For the text-containing cell, return its midpoint in [X, Y] coordinate format. 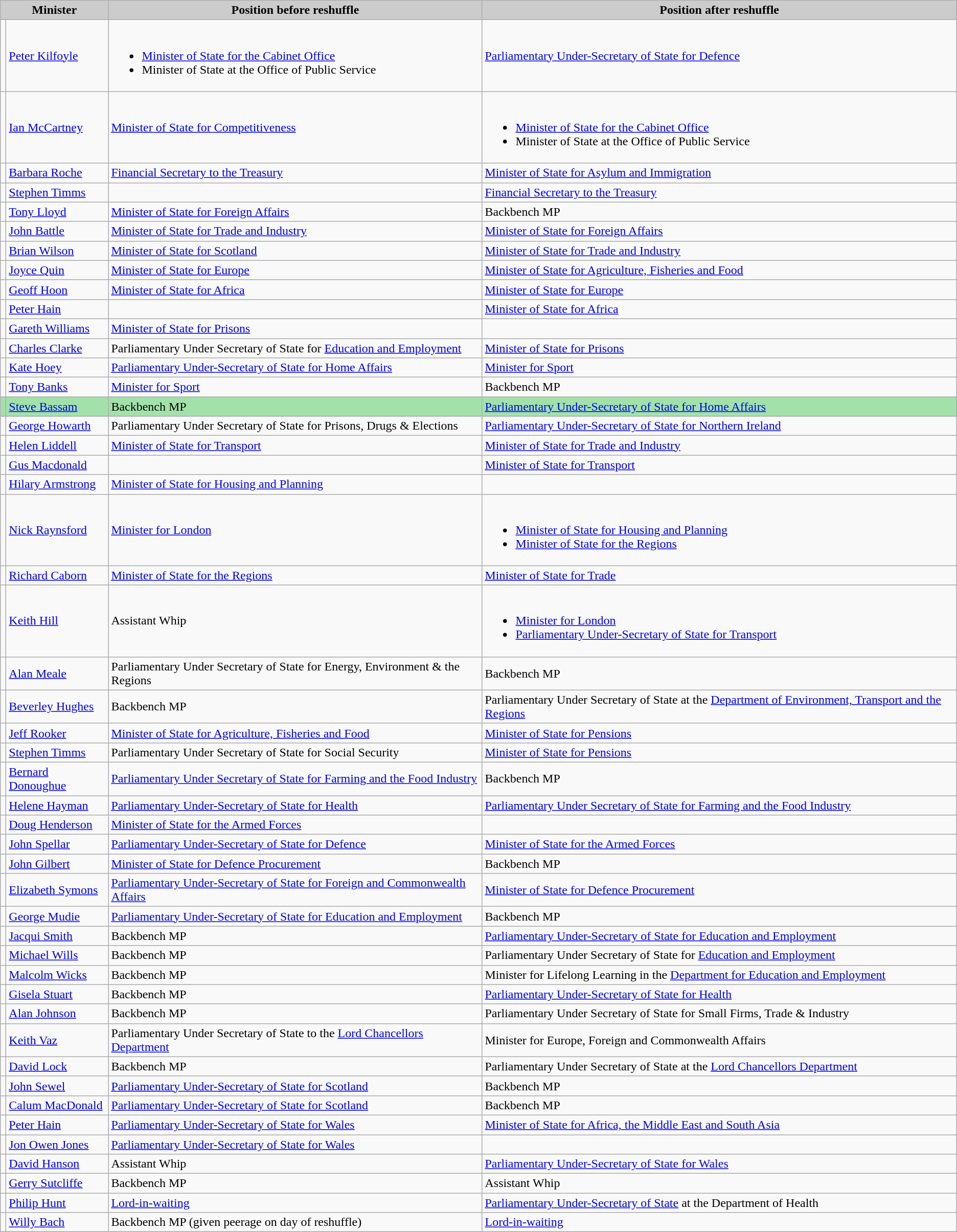
John Sewel [57, 1086]
Minister of State for Scotland [295, 251]
Charles Clarke [57, 348]
Parliamentary Under Secretary of State to the Lord Chancellors Department [295, 1040]
Michael Wills [57, 955]
Joyce Quin [57, 270]
Kate Hoey [57, 368]
Position before reshuffle [295, 10]
Hilary Armstrong [57, 484]
Ian McCartney [57, 127]
Parliamentary Under Secretary of State for Small Firms, Trade & Industry [719, 1014]
Parliamentary Under Secretary of State for Energy, Environment & the Regions [295, 673]
Parliamentary Under Secretary of State for Prisons, Drugs & Elections [295, 426]
John Spellar [57, 844]
David Hanson [57, 1164]
Minister of State for Africa, the Middle East and South Asia [719, 1125]
David Lock [57, 1066]
Alan Meale [57, 673]
Parliamentary Under Secretary of State for Social Security [295, 752]
Parliamentary Under-Secretary of State for Foreign and Commonwealth Affairs [295, 890]
Gisela Stuart [57, 994]
Helene Hayman [57, 805]
Richard Caborn [57, 575]
Steve Bassam [57, 407]
Helen Liddell [57, 445]
George Mudie [57, 916]
Jacqui Smith [57, 936]
John Gilbert [57, 864]
Jeff Rooker [57, 733]
Tony Banks [57, 387]
Minister [54, 10]
Minister of State for Competitiveness [295, 127]
Keith Hill [57, 621]
Willy Bach [57, 1222]
Parliamentary Under Secretary of State at the Department of Environment, Transport and the Regions [719, 707]
Geoff Hoon [57, 289]
Beverley Hughes [57, 707]
Minister for London [295, 530]
Philip Hunt [57, 1203]
Minister of State for Housing and PlanningMinister of State for the Regions [719, 530]
Nick Raynsford [57, 530]
George Howarth [57, 426]
Parliamentary Under Secretary of State at the Lord Chancellors Department [719, 1066]
Minister of State for the Regions [295, 575]
John Battle [57, 231]
Jon Owen Jones [57, 1144]
Tony Lloyd [57, 212]
Keith Vaz [57, 1040]
Minister of State for Trade [719, 575]
Minister for Lifelong Learning in the Department for Education and Employment [719, 975]
Gus Macdonald [57, 465]
Calum MacDonald [57, 1105]
Peter Kilfoyle [57, 56]
Malcolm Wicks [57, 975]
Brian Wilson [57, 251]
Bernard Donoughue [57, 778]
Minister of State for Housing and Planning [295, 484]
Parliamentary Under-Secretary of State at the Department of Health [719, 1203]
Alan Johnson [57, 1014]
Backbench MP (given peerage on day of reshuffle) [295, 1222]
Gareth Williams [57, 328]
Doug Henderson [57, 825]
Position after reshuffle [719, 10]
Barbara Roche [57, 173]
Minister for LondonParliamentary Under-Secretary of State for Transport [719, 621]
Parliamentary Under-Secretary of State for Northern Ireland [719, 426]
Minister of State for Asylum and Immigration [719, 173]
Minister for Europe, Foreign and Commonwealth Affairs [719, 1040]
Gerry Sutcliffe [57, 1183]
Elizabeth Symons [57, 890]
